Determine the [X, Y] coordinate at the center of the cell enclosing the given text.  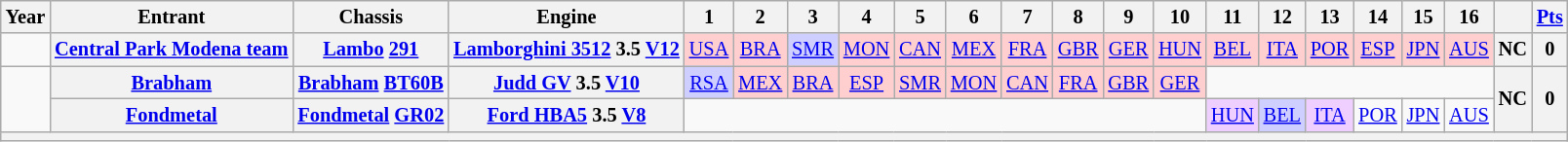
1 [709, 17]
Central Park Modena team [172, 50]
7 [1028, 17]
14 [1377, 17]
9 [1128, 17]
12 [1282, 17]
15 [1424, 17]
Engine [567, 17]
Ford HBA5 3.5 V8 [567, 115]
Pts [1550, 17]
16 [1469, 17]
10 [1180, 17]
5 [921, 17]
Brabham [172, 83]
Fondmetal GR02 [371, 115]
3 [813, 17]
Lambo 291 [371, 50]
Chassis [371, 17]
Entrant [172, 17]
4 [866, 17]
8 [1078, 17]
USA [709, 50]
11 [1233, 17]
13 [1330, 17]
Lamborghini 3512 3.5 V12 [567, 50]
Judd GV 3.5 V10 [567, 83]
Year [25, 17]
Fondmetal [172, 115]
6 [973, 17]
2 [761, 17]
RSA [709, 83]
Brabham BT60B [371, 83]
